Detect which cell encompasses the target text, then output its (X, Y) center coordinate. 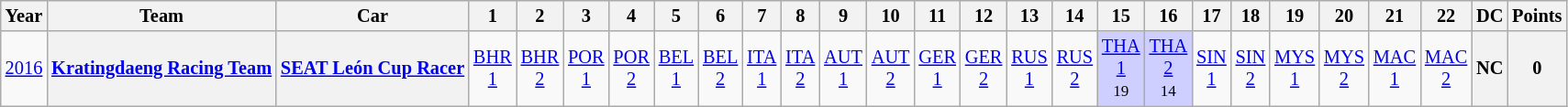
GER1 (937, 69)
2 (540, 16)
13 (1029, 16)
AUT2 (891, 69)
SIN1 (1211, 69)
POR2 (631, 69)
BEL2 (720, 69)
THA214 (1169, 69)
21 (1395, 16)
20 (1344, 16)
15 (1121, 16)
18 (1251, 16)
RUS2 (1075, 69)
11 (937, 16)
ITA1 (762, 69)
3 (585, 16)
THA119 (1121, 69)
AUT1 (843, 69)
BEL1 (676, 69)
Year (24, 16)
12 (984, 16)
Points (1537, 16)
Kratingdaeng Racing Team (161, 69)
NC (1490, 69)
9 (843, 16)
Team (161, 16)
MAC2 (1446, 69)
7 (762, 16)
SIN2 (1251, 69)
4 (631, 16)
16 (1169, 16)
Car (373, 16)
6 (720, 16)
MYS1 (1295, 69)
19 (1295, 16)
BHR1 (493, 69)
0 (1537, 69)
RUS1 (1029, 69)
5 (676, 16)
SEAT León Cup Racer (373, 69)
22 (1446, 16)
17 (1211, 16)
MAC1 (1395, 69)
1 (493, 16)
14 (1075, 16)
10 (891, 16)
8 (800, 16)
ITA2 (800, 69)
DC (1490, 16)
2016 (24, 69)
BHR2 (540, 69)
POR1 (585, 69)
MYS2 (1344, 69)
GER2 (984, 69)
